Detect which cell encompasses the target text, then output its [x, y] center coordinate. 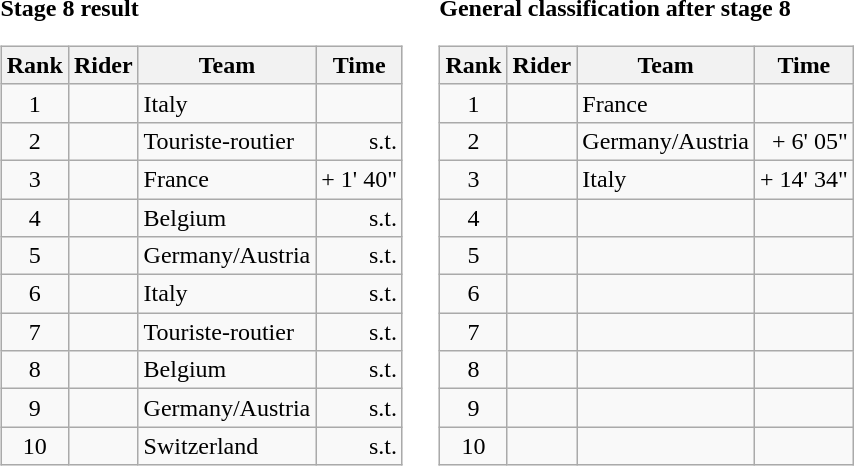
+ 1' 40" [360, 179]
+ 14' 34" [804, 179]
+ 6' 05" [804, 141]
Switzerland [227, 446]
